Determine the (x, y) coordinate at the center of the cell enclosing the given text.  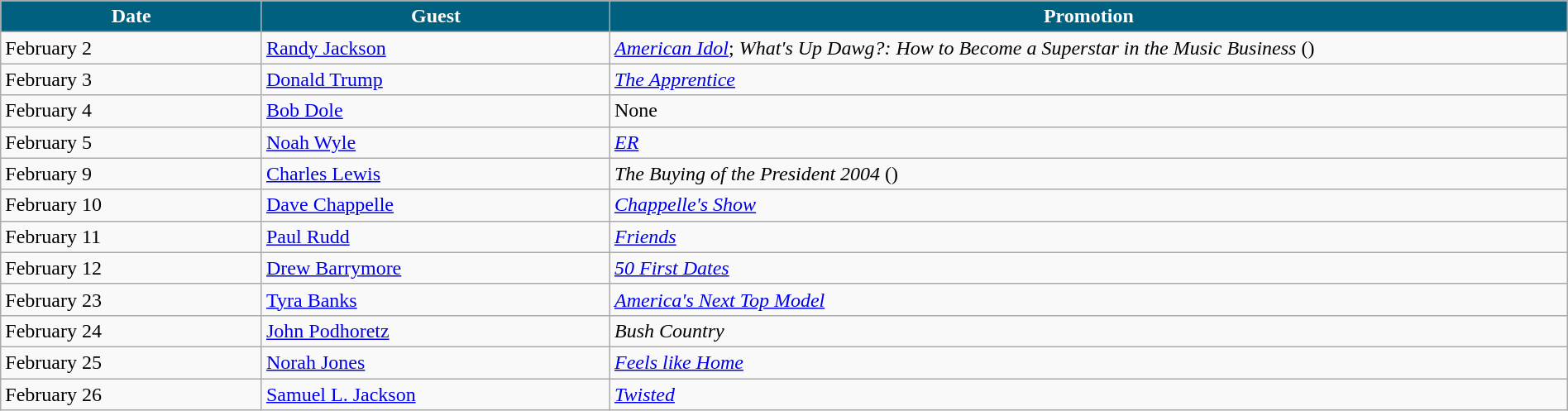
John Podhoretz (435, 331)
Date (131, 17)
Guest (435, 17)
Charles Lewis (435, 174)
February 3 (131, 79)
February 5 (131, 142)
Friends (1088, 237)
ER (1088, 142)
February 25 (131, 362)
February 23 (131, 299)
February 9 (131, 174)
None (1088, 111)
Randy Jackson (435, 48)
Twisted (1088, 394)
The Buying of the President 2004 () (1088, 174)
Norah Jones (435, 362)
Feels like Home (1088, 362)
February 12 (131, 268)
February 11 (131, 237)
Promotion (1088, 17)
Paul Rudd (435, 237)
Drew Barrymore (435, 268)
February 26 (131, 394)
Samuel L. Jackson (435, 394)
February 2 (131, 48)
Chappelle's Show (1088, 205)
America's Next Top Model (1088, 299)
Noah Wyle (435, 142)
The Apprentice (1088, 79)
50 First Dates (1088, 268)
February 10 (131, 205)
Donald Trump (435, 79)
American Idol; What's Up Dawg?: How to Become a Superstar in the Music Business () (1088, 48)
February 4 (131, 111)
February 24 (131, 331)
Tyra Banks (435, 299)
Bob Dole (435, 111)
Dave Chappelle (435, 205)
Bush Country (1088, 331)
